Capture the cell that displays the provided text and extract its [x, y] central coordinate. 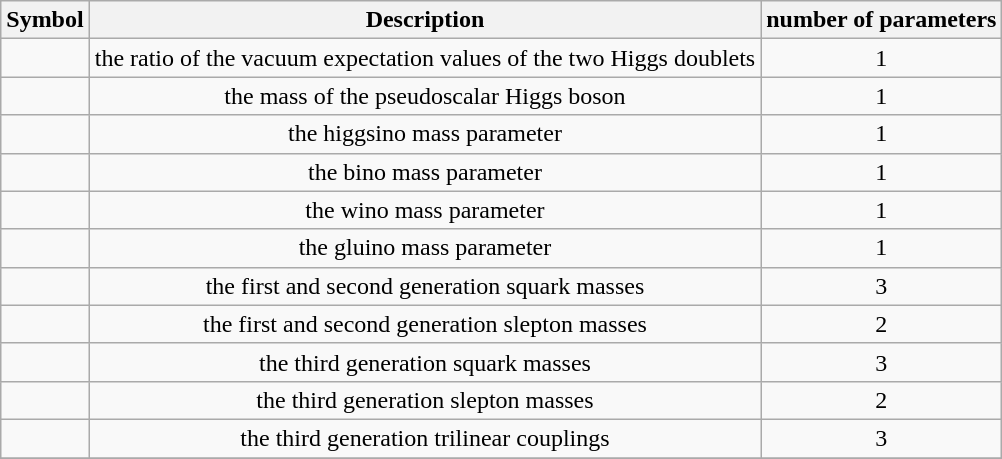
the wino mass parameter [425, 210]
the ratio of the vacuum expectation values of the two Higgs doublets [425, 58]
the third generation trilinear couplings [425, 438]
the gluino mass parameter [425, 248]
the first and second generation squark masses [425, 286]
the third generation squark masses [425, 362]
the higgsino mass parameter [425, 134]
number of parameters [882, 20]
Description [425, 20]
the third generation slepton masses [425, 400]
the bino mass parameter [425, 172]
Symbol [45, 20]
the first and second generation slepton masses [425, 324]
the mass of the pseudoscalar Higgs boson [425, 96]
